Determine the [x, y] coordinate at the center of the cell enclosing the given text.  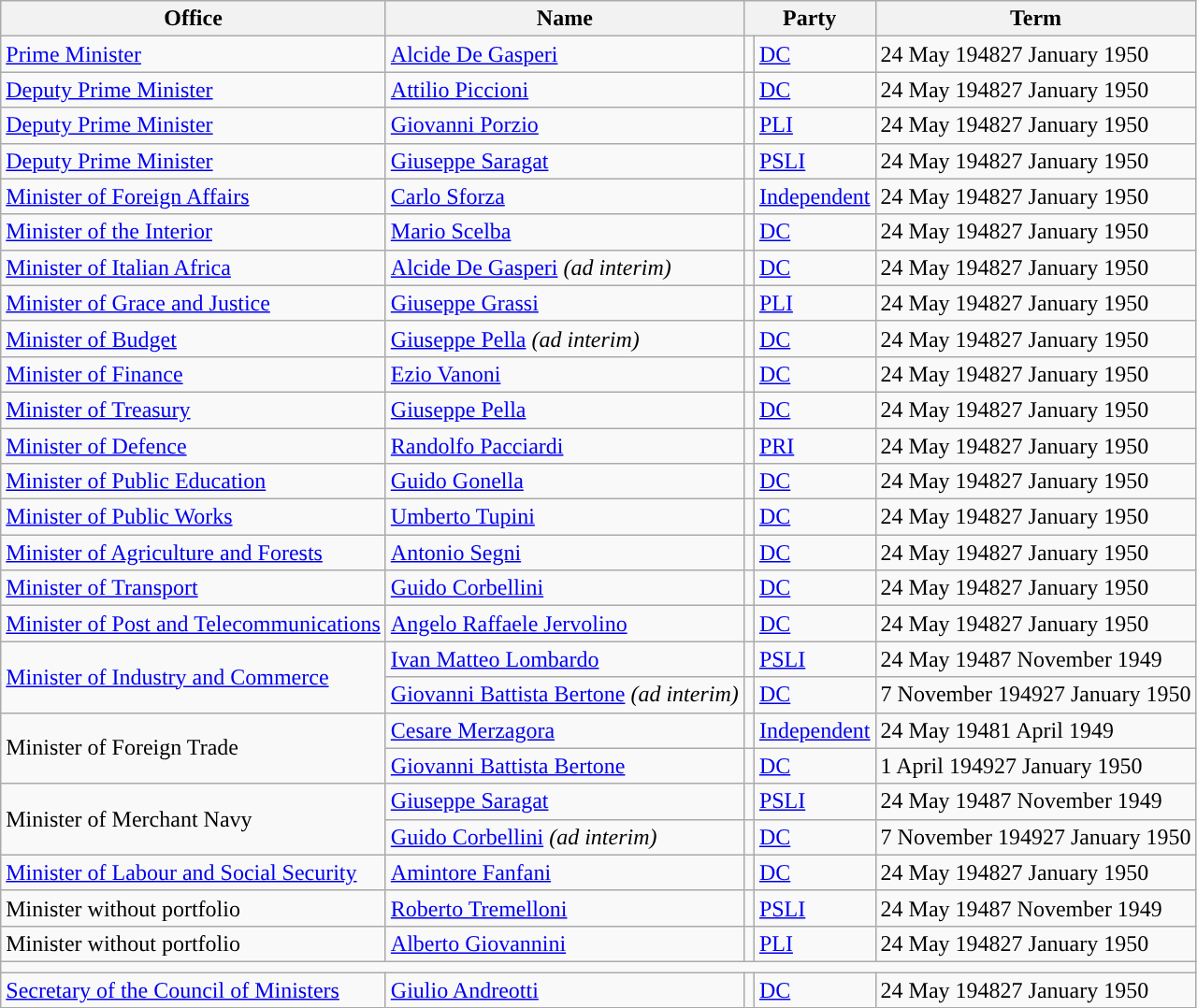
Minister of Public Education [194, 482]
Guido Gonella [565, 482]
Alcide De Gasperi [565, 54]
Alcide De Gasperi (ad interim) [565, 267]
Giovanni Porzio [565, 125]
Minister of Budget [194, 338]
Giovanni Battista Bertone [565, 766]
Minister of Foreign Trade [194, 748]
Carlo Sforza [565, 196]
Amintore Fanfani [565, 872]
Minister of Treasury [194, 410]
Roberto Tremelloni [565, 908]
Minister of Italian Africa [194, 267]
PRI [815, 446]
Cesare Merzagora [565, 730]
Prime Minister [194, 54]
Minister of Defence [194, 446]
Attilio Piccioni [565, 90]
Minister of Finance [194, 374]
Minister of Grace and Justice [194, 303]
Party [810, 19]
Minister of the Interior [194, 232]
Minister of Agriculture and Forests [194, 553]
Randolfo Pacciardi [565, 446]
Minister of Post and Telecommunications [194, 624]
Giuseppe Pella [565, 410]
Mario Scelba [565, 232]
Office [194, 19]
Minister of Foreign Affairs [194, 196]
Minister of Public Works [194, 517]
Term [1036, 19]
Ezio Vanoni [565, 374]
Guido Corbellini (ad interim) [565, 837]
1 April 194927 January 1950 [1036, 766]
Giovanni Battista Bertone (ad interim) [565, 695]
Giulio Andreotti [565, 990]
Minister of Industry and Commerce [194, 677]
Antonio Segni [565, 553]
Name [565, 19]
Secretary of the Council of Ministers [194, 990]
24 May 19481 April 1949 [1036, 730]
Giuseppe Pella (ad interim) [565, 338]
Guido Corbellini [565, 588]
Angelo Raffaele Jervolino [565, 624]
Minister of Merchant Navy [194, 819]
Umberto Tupini [565, 517]
Giuseppe Grassi [565, 303]
Ivan Matteo Lombardo [565, 659]
Minister of Labour and Social Security [194, 872]
Alberto Giovannini [565, 943]
Minister of Transport [194, 588]
